Provide the [x, y] coordinate of the cell's center where the given text is located.  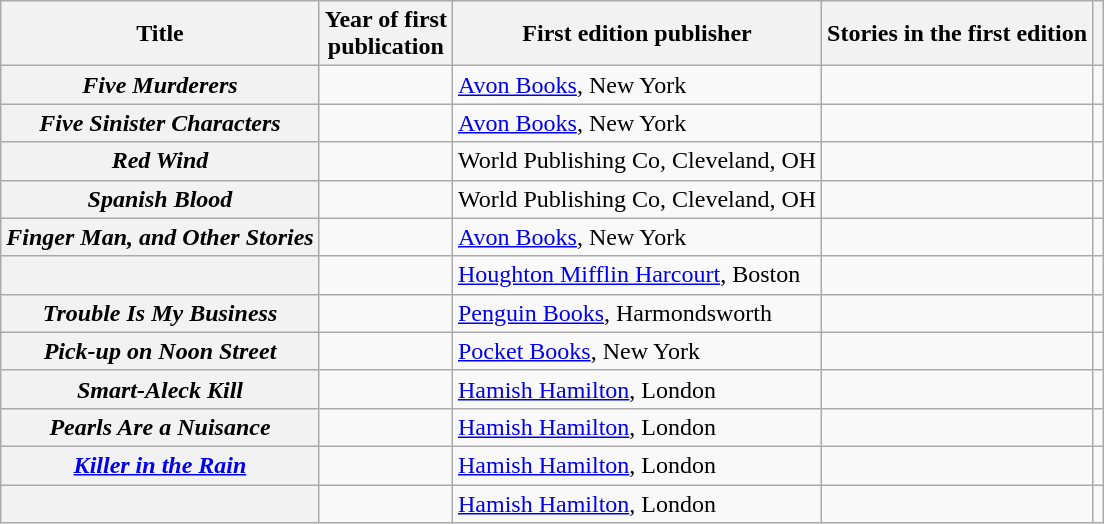
Red Wind [160, 161]
Stories in the first edition [958, 34]
First edition publisher [636, 34]
Pocket Books, New York [636, 351]
Houghton Mifflin Harcourt, Boston [636, 275]
Five Sinister Characters [160, 123]
Five Murderers [160, 85]
Spanish Blood [160, 199]
Killer in the Rain [160, 465]
Smart-Aleck Kill [160, 389]
Trouble Is My Business [160, 313]
Pick-up on Noon Street [160, 351]
Penguin Books, Harmondsworth [636, 313]
Title [160, 34]
Year of firstpublication [386, 34]
Finger Man, and Other Stories [160, 237]
Pearls Are a Nuisance [160, 427]
